For the text-containing cell, return its midpoint in (x, y) coordinate format. 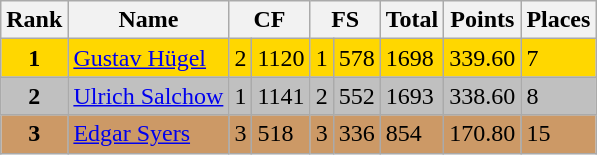
Points (482, 20)
854 (412, 134)
1120 (281, 58)
518 (281, 134)
336 (356, 134)
1693 (412, 96)
Total (412, 20)
Places (558, 20)
15 (558, 134)
552 (356, 96)
1141 (281, 96)
Rank (34, 20)
578 (356, 58)
FS (345, 20)
Edgar Syers (148, 134)
338.60 (482, 96)
339.60 (482, 58)
Name (148, 20)
1698 (412, 58)
Gustav Hügel (148, 58)
8 (558, 96)
170.80 (482, 134)
Ulrich Salchow (148, 96)
7 (558, 58)
CF (270, 20)
